Search for the cell housing the specified text and yield its [X, Y] center coordinate. 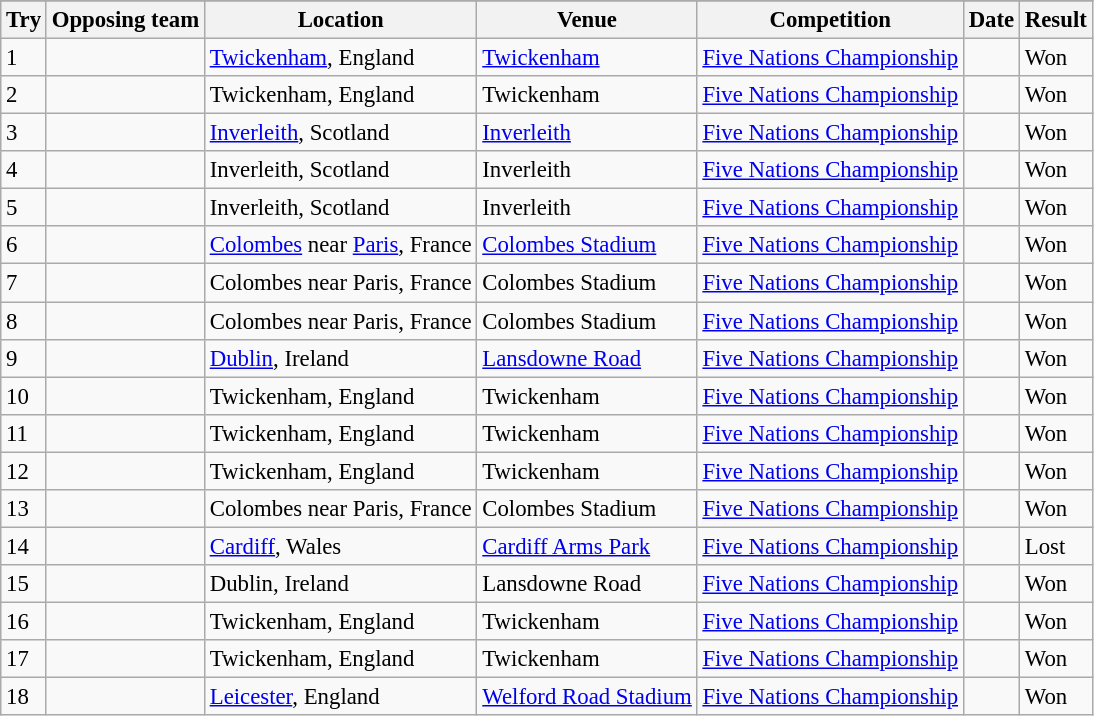
6 [24, 245]
4 [24, 170]
12 [24, 471]
2 [24, 95]
Venue [587, 20]
Welford Road Stadium [587, 697]
Cardiff Arms Park [587, 546]
17 [24, 659]
1 [24, 58]
Competition [830, 20]
16 [24, 621]
13 [24, 509]
3 [24, 133]
Location [340, 20]
14 [24, 546]
10 [24, 396]
Opposing team [125, 20]
Cardiff, Wales [340, 546]
11 [24, 433]
9 [24, 358]
5 [24, 208]
Date [991, 20]
Leicester, England [340, 697]
15 [24, 584]
Try [24, 20]
18 [24, 697]
8 [24, 321]
Result [1056, 20]
7 [24, 283]
Lost [1056, 546]
